From the cell containing the given text, extract its center point as (x, y) coordinate. 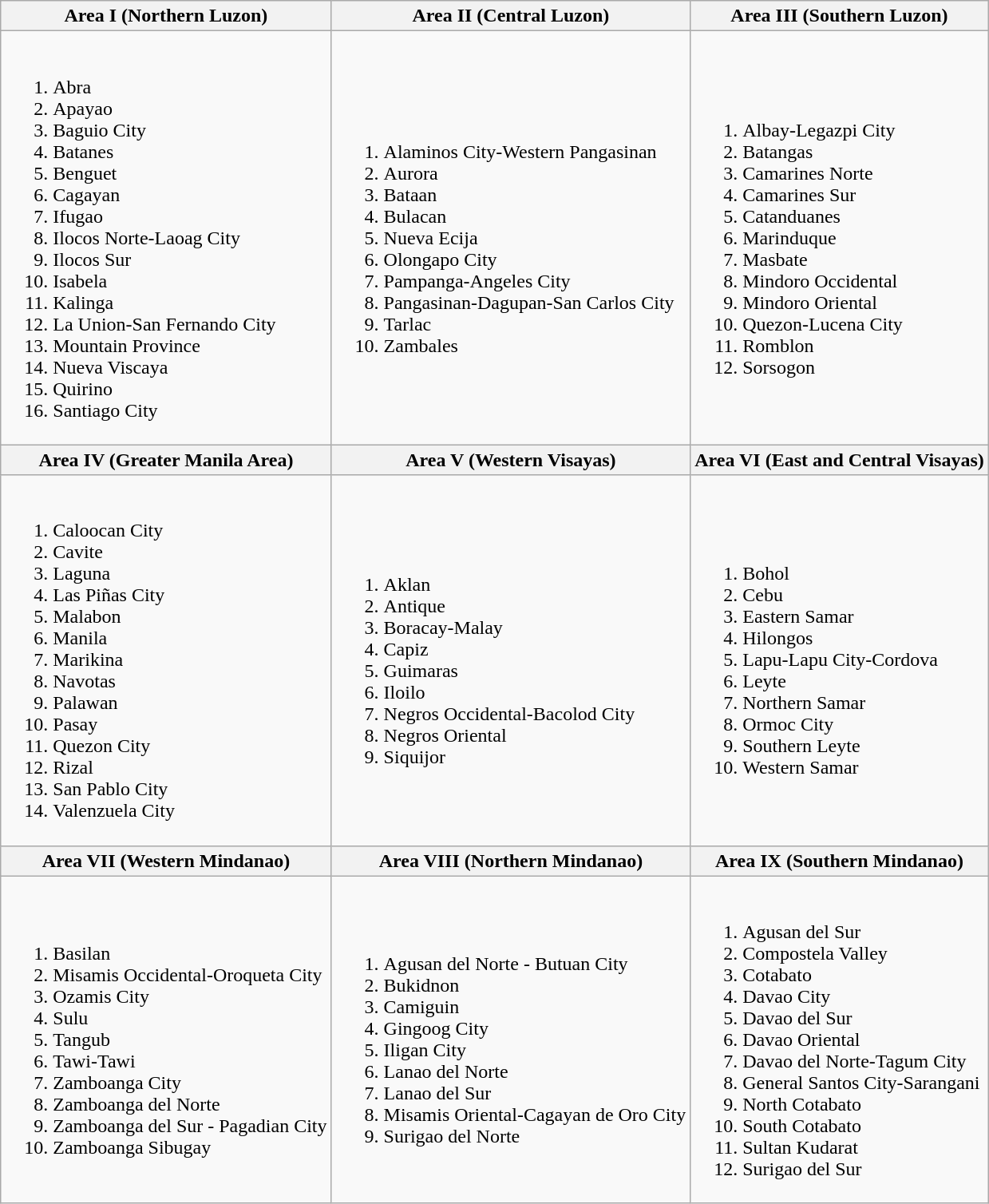
Area IV (Greater Manila Area) (166, 460)
Area VI (East and Central Visayas) (840, 460)
Area II (Central Luzon) (511, 16)
Area V (Western Visayas) (511, 460)
Caloocan CityCaviteLagunaLas Piñas CityMalabonManilaMarikinaNavotasPalawanPasayQuezon CityRizalSan Pablo CityValenzuela City (166, 660)
Area VIII (Northern Mindanao) (511, 861)
Area I (Northern Luzon) (166, 16)
Area VII (Western Mindanao) (166, 861)
Area III (Southern Luzon) (840, 16)
Albay-Legazpi CityBatangasCamarines NorteCamarines SurCatanduanesMarinduqueMasbateMindoro OccidentalMindoro OrientalQuezon-Lucena CityRomblonSorsogon (840, 238)
AklanAntiqueBoracay-MalayCapizGuimarasIloiloNegros Occidental-Bacolod CityNegros OrientalSiquijor (511, 660)
Alaminos City-Western PangasinanAuroraBataanBulacanNueva EcijaOlongapo CityPampanga-Angeles CityPangasinan-Dagupan-San Carlos CityTarlacZambales (511, 238)
BoholCebuEastern SamarHilongosLapu-Lapu City-CordovaLeyteNorthern SamarOrmoc CitySouthern LeyteWestern Samar (840, 660)
Area IX (Southern Mindanao) (840, 861)
